From the cell containing the given text, extract its center point as [x, y] coordinate. 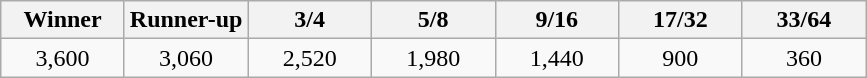
900 [681, 58]
Runner-up [186, 20]
3,060 [186, 58]
5/8 [433, 20]
33/64 [804, 20]
2,520 [310, 58]
360 [804, 58]
Winner [63, 20]
3/4 [310, 20]
1,440 [557, 58]
9/16 [557, 20]
3,600 [63, 58]
17/32 [681, 20]
1,980 [433, 58]
